Find where the given text appears and provide that cell's center as [X, Y] coordinate. 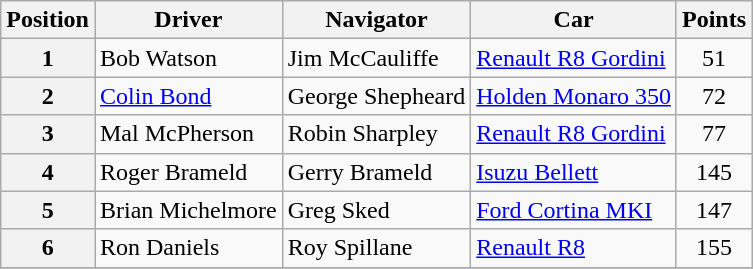
Navigator [376, 20]
72 [714, 96]
Roger Brameld [188, 172]
145 [714, 172]
Roy Spillane [376, 248]
77 [714, 134]
Greg Sked [376, 210]
Driver [188, 20]
3 [48, 134]
Car [574, 20]
Isuzu Bellett [574, 172]
Robin Sharpley [376, 134]
Brian Michelmore [188, 210]
Colin Bond [188, 96]
Jim McCauliffe [376, 58]
Ford Cortina MKI [574, 210]
Holden Monaro 350 [574, 96]
4 [48, 172]
51 [714, 58]
147 [714, 210]
Points [714, 20]
1 [48, 58]
155 [714, 248]
Mal McPherson [188, 134]
2 [48, 96]
Gerry Brameld [376, 172]
George Shepheard [376, 96]
Renault R8 [574, 248]
6 [48, 248]
Bob Watson [188, 58]
Ron Daniels [188, 248]
5 [48, 210]
Position [48, 20]
